Output the [X, Y] coordinate of the center of the cell containing the given text.  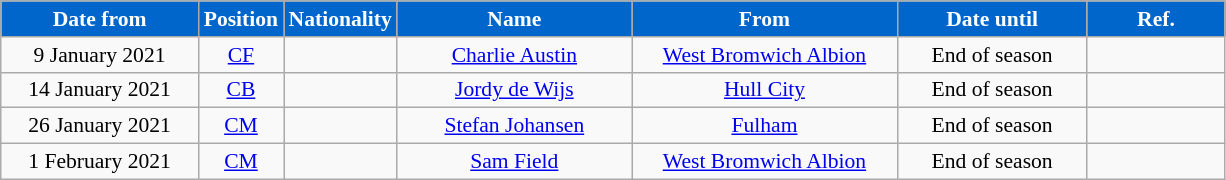
Stefan Johansen [514, 126]
Date until [992, 19]
1 February 2021 [100, 162]
From [764, 19]
Charlie Austin [514, 55]
Ref. [1156, 19]
26 January 2021 [100, 126]
Hull City [764, 90]
Jordy de Wijs [514, 90]
9 January 2021 [100, 55]
CB [240, 90]
14 January 2021 [100, 90]
Fulham [764, 126]
Sam Field [514, 162]
CF [240, 55]
Nationality [340, 19]
Date from [100, 19]
Position [240, 19]
Name [514, 19]
